Capture the cell that displays the provided text and extract its [X, Y] central coordinate. 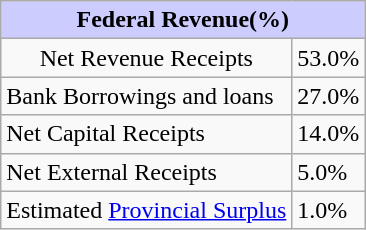
Estimated Provincial Surplus [146, 210]
Net External Receipts [146, 172]
Bank Borrowings and loans [146, 96]
14.0% [328, 134]
1.0% [328, 210]
5.0% [328, 172]
Net Revenue Receipts [146, 58]
Federal Revenue(%) [183, 20]
Net Capital Receipts [146, 134]
27.0% [328, 96]
53.0% [328, 58]
